Identify which cell holds the provided text, then report its [X, Y] central coordinate. 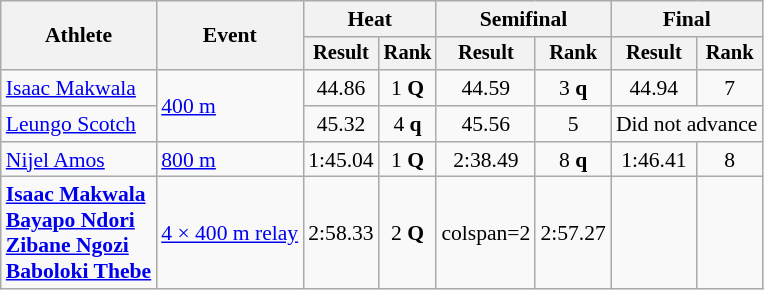
Isaac Makwala [78, 88]
44.86 [340, 88]
4 × 400 m relay [230, 233]
3 q [572, 88]
2:38.49 [486, 160]
Did not advance [687, 124]
8 q [572, 160]
Leungo Scotch [78, 124]
Heat [370, 19]
colspan=2 [486, 233]
45.56 [486, 124]
Isaac MakwalaBayapo NdoriZibane NgoziBaboloki Thebe [78, 233]
Semifinal [524, 19]
5 [572, 124]
Final [687, 19]
Athlete [78, 36]
2:58.33 [340, 233]
44.59 [486, 88]
800 m [230, 160]
44.94 [654, 88]
7 [730, 88]
45.32 [340, 124]
1:45.04 [340, 160]
Nijel Amos [78, 160]
8 [730, 160]
4 q [408, 124]
Event [230, 36]
2:57.27 [572, 233]
1:46.41 [654, 160]
2 Q [408, 233]
400 m [230, 106]
